Capture the cell that displays the provided text and extract its [X, Y] central coordinate. 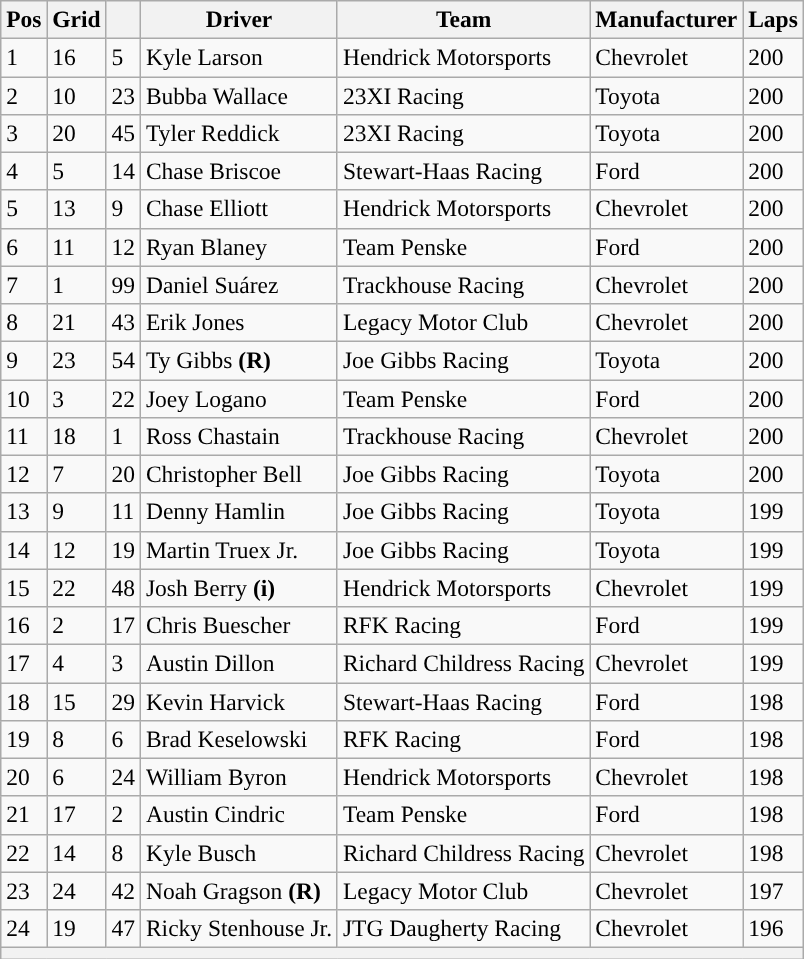
Brad Keselowski [238, 739]
Kyle Larson [238, 57]
Driver [238, 19]
196 [774, 928]
Joey Logano [238, 398]
JTG Daugherty Racing [463, 928]
Ty Gibbs (R) [238, 360]
43 [123, 322]
48 [123, 588]
Grid [76, 19]
Austin Cindric [238, 815]
Kyle Busch [238, 853]
Chase Elliott [238, 209]
Noah Gragson (R) [238, 891]
Bubba Wallace [238, 95]
William Byron [238, 777]
Erik Jones [238, 322]
Laps [774, 19]
Martin Truex Jr. [238, 550]
Josh Berry (i) [238, 588]
47 [123, 928]
45 [123, 133]
Daniel Suárez [238, 285]
29 [123, 701]
Chris Buescher [238, 625]
42 [123, 891]
Christopher Bell [238, 474]
197 [774, 891]
Denny Hamlin [238, 512]
Ryan Blaney [238, 247]
99 [123, 285]
Kevin Harvick [238, 701]
Austin Dillon [238, 663]
Ricky Stenhouse Jr. [238, 928]
Chase Briscoe [238, 171]
Pos [24, 19]
Team [463, 19]
Manufacturer [666, 19]
Tyler Reddick [238, 133]
Ross Chastain [238, 436]
54 [123, 360]
